Capture the cell that displays the provided text and extract its [x, y] central coordinate. 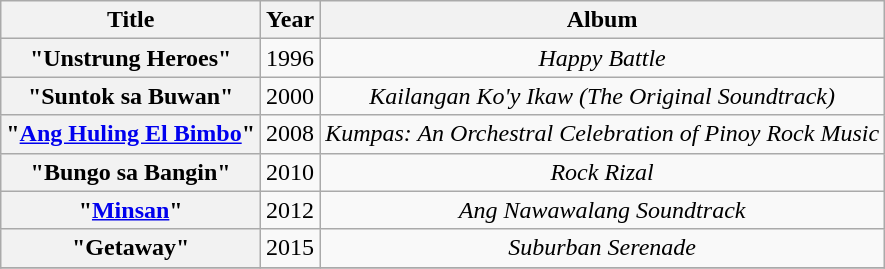
1996 [290, 58]
Album [602, 20]
"Unstrung Heroes" [131, 58]
2008 [290, 134]
Kailangan Ko'y Ikaw (The Original Soundtrack) [602, 96]
Ang Nawawalang Soundtrack [602, 210]
Rock Rizal [602, 172]
"Bungo sa Bangin" [131, 172]
2010 [290, 172]
"Minsan" [131, 210]
"Getaway" [131, 248]
2012 [290, 210]
2015 [290, 248]
2000 [290, 96]
Title [131, 20]
Happy Battle [602, 58]
Kumpas: An Orchestral Celebration of Pinoy Rock Music [602, 134]
Year [290, 20]
"Ang Huling El Bimbo" [131, 134]
Suburban Serenade [602, 248]
"Suntok sa Buwan" [131, 96]
